Search for the cell housing the specified text and yield its [X, Y] center coordinate. 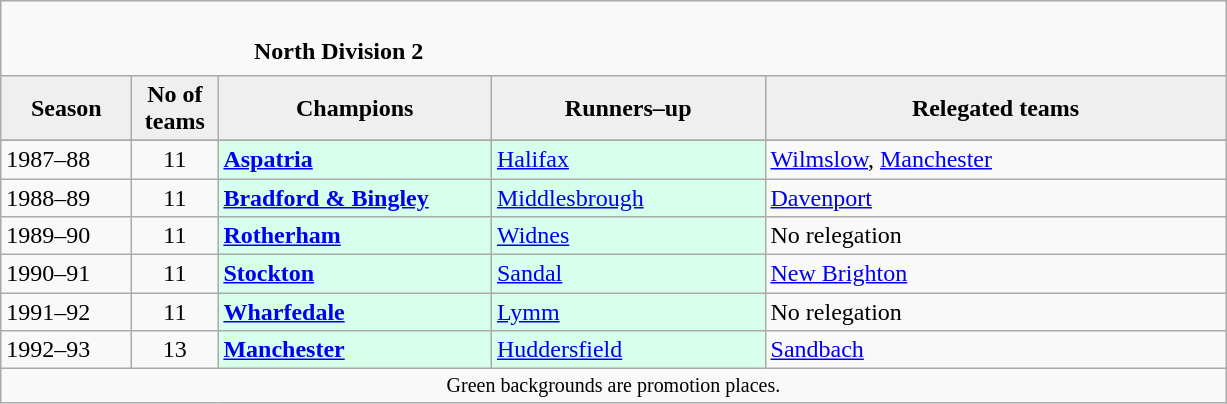
Manchester [355, 350]
1989–90 [66, 236]
Halifax [628, 159]
No of teams [175, 108]
Relegated teams [996, 108]
Runners–up [628, 108]
Stockton [355, 274]
Champions [355, 108]
Sandal [628, 274]
Lymm [628, 312]
1991–92 [66, 312]
Season [66, 108]
Aspatria [355, 159]
New Brighton [996, 274]
Davenport [996, 197]
13 [175, 350]
1988–89 [66, 197]
Wilmslow, Manchester [996, 159]
Middlesbrough [628, 197]
1987–88 [66, 159]
Bradford & Bingley [355, 197]
Rotherham [355, 236]
Huddersfield [628, 350]
Sandbach [996, 350]
1990–91 [66, 274]
Widnes [628, 236]
Green backgrounds are promotion places. [614, 386]
Wharfedale [355, 312]
1992–93 [66, 350]
